Pinpoint the cell where the given text exists, returning its (X, Y) midpoint coordinate. 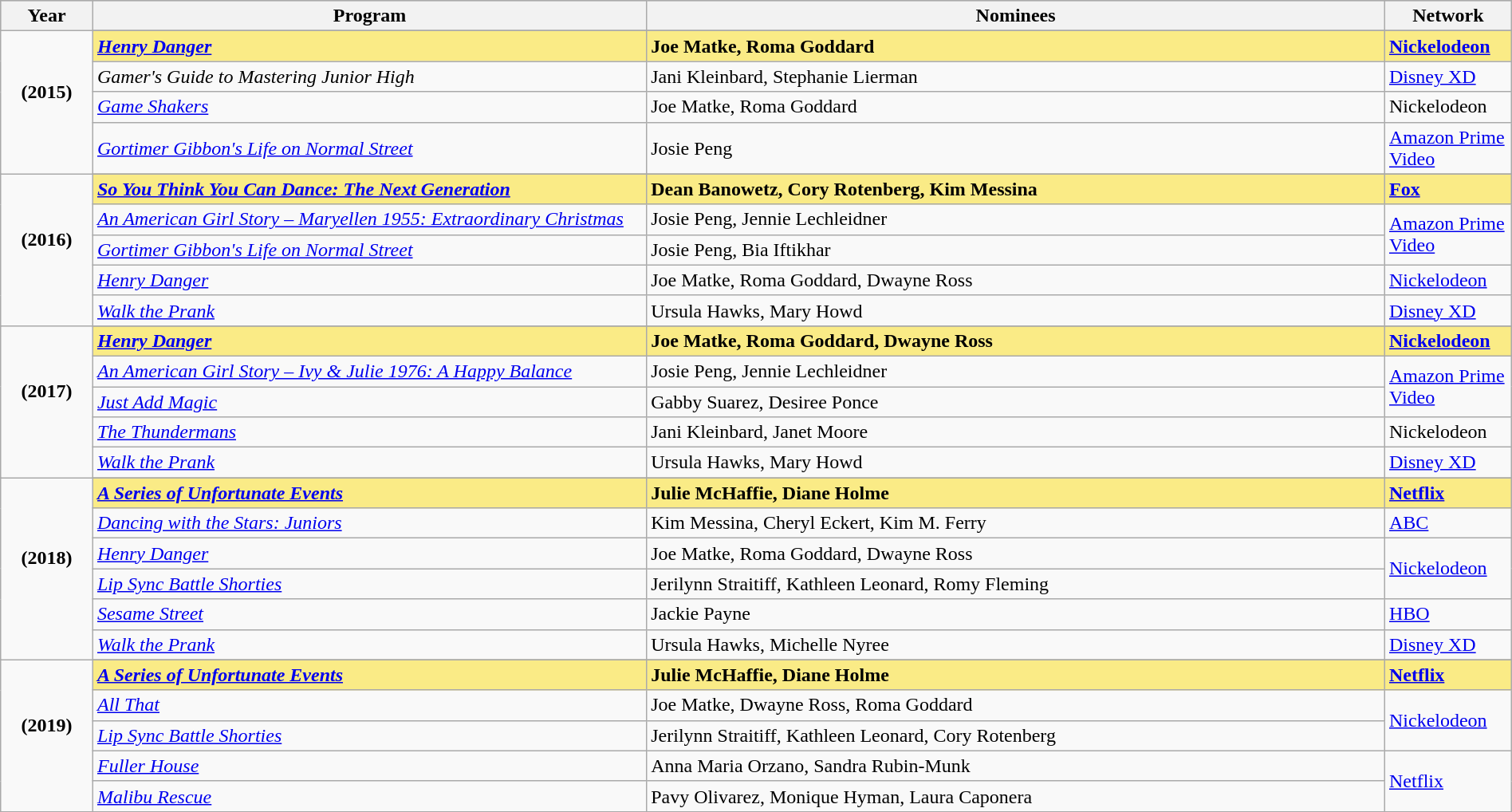
Year (47, 16)
Dancing with the Stars: Juniors (369, 523)
(2016) (47, 250)
Just Add Magic (369, 401)
Pavy Olivarez, Monique Hyman, Laura Caponera (1016, 796)
Kim Messina, Cheryl Eckert, Kim M. Ferry (1016, 523)
Josie Peng (1016, 148)
Josie Peng, Bia Iftikhar (1016, 250)
The Thundermans (369, 432)
An American Girl Story – Maryellen 1955: Extraordinary Christmas (369, 219)
Gamer's Guide to Mastering Junior High (369, 77)
(2018) (47, 569)
Jani Kleinbard, Janet Moore (1016, 432)
Program (369, 16)
So You Think You Can Dance: The Next Generation (369, 189)
Gabby Suarez, Desiree Ponce (1016, 401)
Nominees (1016, 16)
Malibu Rescue (369, 796)
Anna Maria Orzano, Sandra Rubin-Munk (1016, 766)
All That (369, 705)
Sesame Street (369, 614)
An American Girl Story – Ivy & Julie 1976: A Happy Balance (369, 371)
Network (1448, 16)
Dean Banowetz, Cory Rotenberg, Kim Messina (1016, 189)
Jerilynn Straitiff, Kathleen Leonard, Cory Rotenberg (1016, 735)
Fox (1448, 189)
HBO (1448, 614)
Jerilynn Straitiff, Kathleen Leonard, Romy Fleming (1016, 584)
Jackie Payne (1016, 614)
(2017) (47, 401)
Jani Kleinbard, Stephanie Lierman (1016, 77)
Game Shakers (369, 107)
Joe Matke, Dwayne Ross, Roma Goddard (1016, 705)
Fuller House (369, 766)
(2015) (47, 102)
(2019) (47, 735)
Ursula Hawks, Michelle Nyree (1016, 644)
ABC (1448, 523)
